Search for the cell housing the specified text and yield its (x, y) center coordinate. 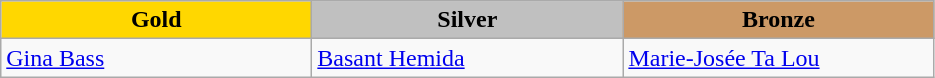
Basant Hemida (468, 58)
Silver (468, 20)
Bronze (778, 20)
Gold (156, 20)
Gina Bass (156, 58)
Marie-Josée Ta Lou (778, 58)
